Detect which cell encompasses the target text, then output its (x, y) center coordinate. 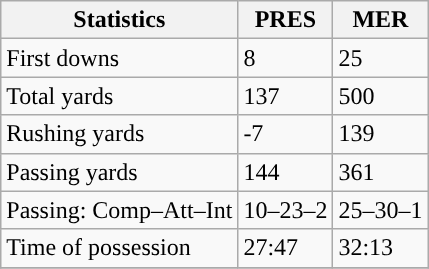
144 (286, 172)
First downs (120, 58)
8 (286, 58)
500 (380, 96)
-7 (286, 134)
Total yards (120, 96)
139 (380, 134)
PRES (286, 20)
10–23–2 (286, 210)
Rushing yards (120, 134)
32:13 (380, 248)
25–30–1 (380, 210)
Time of possession (120, 248)
361 (380, 172)
25 (380, 58)
MER (380, 20)
Passing: Comp–Att–Int (120, 210)
27:47 (286, 248)
Statistics (120, 20)
Passing yards (120, 172)
137 (286, 96)
